Return (x, y) of the center of cell containing provided text 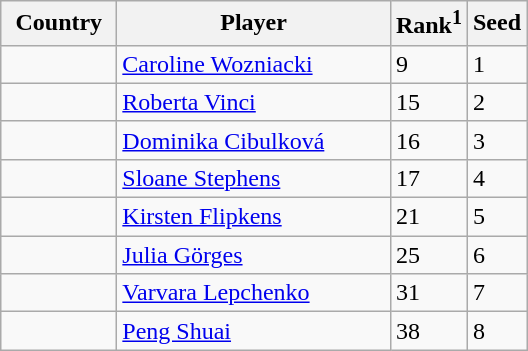
5 (496, 217)
Julia Görges (254, 255)
38 (428, 331)
3 (496, 140)
15 (428, 102)
Rank1 (428, 24)
Dominika Cibulková (254, 140)
17 (428, 178)
1 (496, 64)
4 (496, 178)
Roberta Vinci (254, 102)
Kirsten Flipkens (254, 217)
7 (496, 293)
Sloane Stephens (254, 178)
2 (496, 102)
Peng Shuai (254, 331)
Country (59, 24)
Player (254, 24)
9 (428, 64)
16 (428, 140)
6 (496, 255)
8 (496, 331)
31 (428, 293)
21 (428, 217)
25 (428, 255)
Caroline Wozniacki (254, 64)
Seed (496, 24)
Varvara Lepchenko (254, 293)
